From the cell containing the given text, extract its center point as (x, y) coordinate. 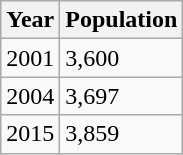
2004 (30, 96)
Population (122, 20)
3,859 (122, 134)
3,697 (122, 96)
3,600 (122, 58)
2001 (30, 58)
2015 (30, 134)
Year (30, 20)
